Locate the cell with the specified text and output its [x, y] center coordinate. 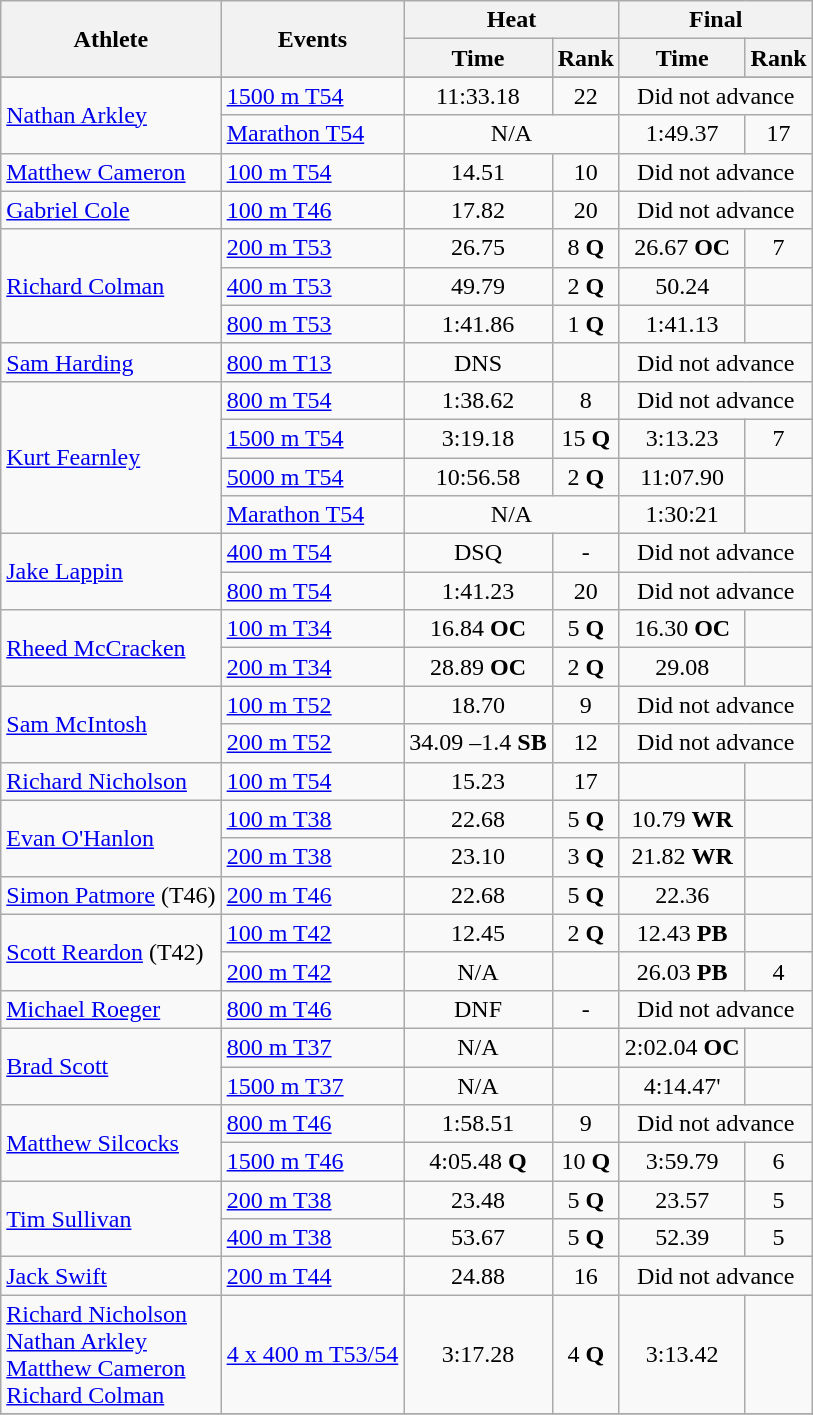
24.88 [478, 1276]
Events [312, 39]
21.82 WR [682, 857]
400 m T38 [312, 1238]
50.24 [682, 286]
Jack Swift [111, 1276]
200 m T42 [312, 971]
17.82 [478, 210]
11:33.18 [478, 96]
100 m T42 [312, 933]
10:56.58 [478, 477]
1:30:21 [682, 515]
Simon Patmore (T46) [111, 895]
Athlete [111, 39]
200 m T44 [312, 1276]
Nathan Arkley [111, 115]
400 m T54 [312, 553]
3 Q [586, 857]
800 m T53 [312, 324]
16.84 OC [478, 629]
Richard NicholsonNathan Arkley Matthew Cameron Richard Colman [111, 1354]
10 [586, 172]
12.45 [478, 933]
10 Q [586, 1162]
200 m T34 [312, 667]
Gabriel Cole [111, 210]
Scott Reardon (T42) [111, 952]
8 [586, 400]
49.79 [478, 286]
200 m T46 [312, 895]
Michael Roeger [111, 1009]
1:41.86 [478, 324]
Richard Colman [111, 286]
22.36 [682, 895]
100 m T46 [312, 210]
52.39 [682, 1238]
53.67 [478, 1238]
1500 m T46 [312, 1162]
4:05.48 Q [478, 1162]
3:59.79 [682, 1162]
26.03 PB [682, 971]
28.89 OC [478, 667]
Tim Sullivan [111, 1219]
23.10 [478, 857]
1500 m T37 [312, 1085]
Kurt Fearnley [111, 457]
100 m T38 [312, 819]
200 m T52 [312, 743]
15.23 [478, 781]
DSQ [478, 553]
Final [716, 20]
10.79 WR [682, 819]
800 m T37 [312, 1047]
4:14.47' [682, 1085]
3:13.42 [682, 1354]
100 m T52 [312, 705]
2:02.04 OC [682, 1047]
800 m T13 [312, 362]
100 m T34 [312, 629]
8 Q [586, 248]
Rheed McCracken [111, 648]
DNS [478, 362]
Richard Nicholson [111, 781]
23.57 [682, 1200]
5000 m T54 [312, 477]
Matthew Cameron [111, 172]
400 m T53 [312, 286]
Brad Scott [111, 1066]
1:38.62 [478, 400]
3:13.23 [682, 438]
26.75 [478, 248]
Evan O'Hanlon [111, 838]
1:58.51 [478, 1124]
Sam McIntosh [111, 724]
200 m T53 [312, 248]
3:19.18 [478, 438]
Jake Lappin [111, 572]
12.43 PB [682, 933]
1:41.13 [682, 324]
1:41.23 [478, 591]
29.08 [682, 667]
26.67 OC [682, 248]
22 [586, 96]
1:49.37 [682, 134]
Heat [512, 20]
4 x 400 m T53/54 [312, 1354]
4 [778, 971]
4 Q [586, 1354]
12 [586, 743]
18.70 [478, 705]
Sam Harding [111, 362]
14.51 [478, 172]
16 [586, 1276]
34.09 –1.4 SB [478, 743]
6 [778, 1162]
1 Q [586, 324]
23.48 [478, 1200]
15 Q [586, 438]
Matthew Silcocks [111, 1143]
DNF [478, 1009]
11:07.90 [682, 477]
3:17.28 [478, 1354]
16.30 OC [682, 629]
